Return the [x, y] coordinate for the center point of the cell that contains the specified text.  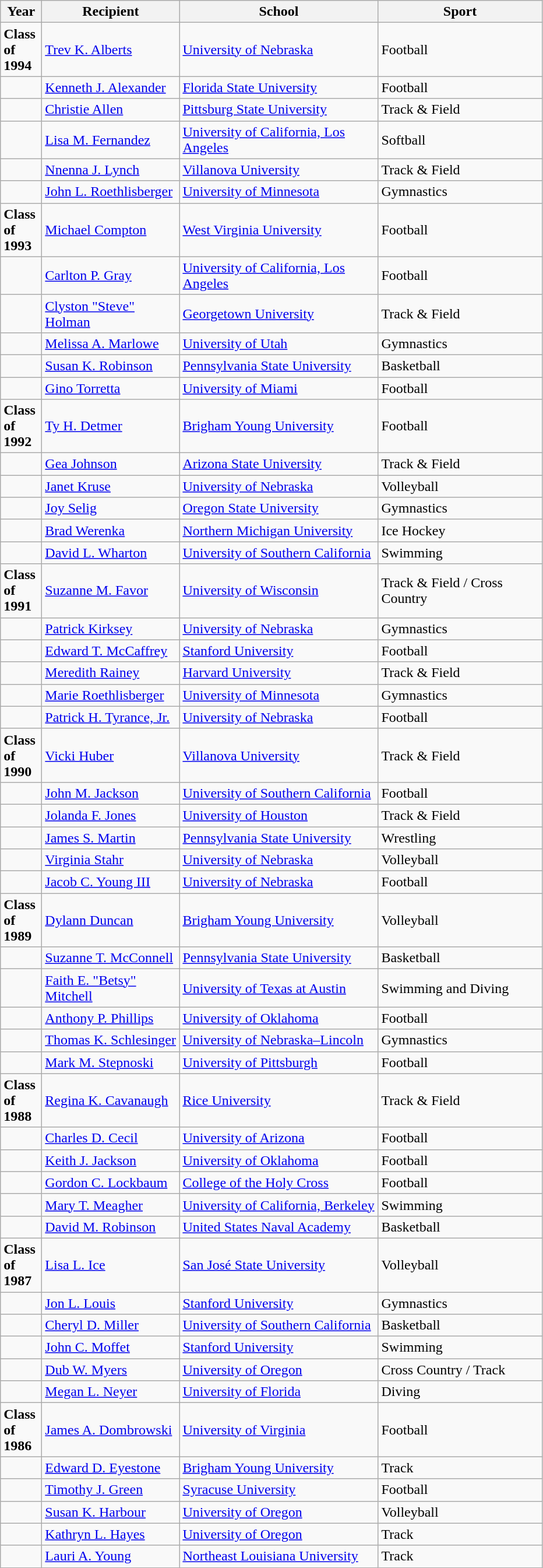
Lisa L. Ice [111, 1265]
Track & Field / Cross Country [460, 591]
Sport [460, 12]
Mark M. Stepnoski [111, 1062]
James A. Dombrowski [111, 1430]
Marie Roethlisberger [111, 695]
Janet Kruse [111, 486]
Class of 1993 [21, 230]
Brad Werenka [111, 531]
Suzanne M. Favor [111, 591]
Edward T. McCaffrey [111, 651]
University of Pittsburgh [278, 1062]
School [278, 12]
Jolanda F. Jones [111, 815]
Anthony P. Phillips [111, 1018]
Megan L. Neyer [111, 1392]
Meredith Rainey [111, 673]
Recipient [111, 12]
United States Naval Academy [278, 1227]
Diving [460, 1392]
Dub W. Myers [111, 1370]
Suzanne T. McConnell [111, 958]
Class of 1994 [21, 50]
Georgetown University [278, 314]
Softball [460, 140]
Patrick Kirksey [111, 629]
Class of 1986 [21, 1430]
Pittsburg State University [278, 110]
Class of 1989 [21, 920]
Michael Compton [111, 230]
Kathryn L. Hayes [111, 1534]
Class of 1991 [21, 591]
Vicki Huber [111, 755]
Wrestling [460, 838]
Cross Country / Track [460, 1370]
West Virginia University [278, 230]
University of Arizona [278, 1138]
Ice Hockey [460, 531]
Patrick H. Tyrance, Jr. [111, 717]
University of Texas at Austin [278, 988]
Thomas K. Schlesinger [111, 1040]
Florida State University [278, 87]
Virginia Stahr [111, 860]
John M. Jackson [111, 793]
Ty H. Detmer [111, 426]
Lisa M. Fernandez [111, 140]
University of Nebraska–Lincoln [278, 1040]
Regina K. Cavanaugh [111, 1100]
University of Miami [278, 388]
Kenneth J. Alexander [111, 87]
Clyston "Steve" Holman [111, 314]
Harvard University [278, 673]
Northeast Louisiana University [278, 1556]
University of California, Berkeley [278, 1205]
Carlton P. Gray [111, 275]
Mary T. Meagher [111, 1205]
Melissa A. Marlowe [111, 343]
Rice University [278, 1100]
Dylann Duncan [111, 920]
David L. Wharton [111, 553]
Northern Michigan University [278, 531]
Year [21, 12]
Jon L. Louis [111, 1303]
University of Florida [278, 1392]
University of Houston [278, 815]
Joy Selig [111, 508]
Cheryl D. Miller [111, 1325]
Edward D. Eyestone [111, 1468]
Arizona State University [278, 464]
University of Wisconsin [278, 591]
Keith J. Jackson [111, 1160]
Timothy J. Green [111, 1490]
John C. Moffet [111, 1348]
Christie Allen [111, 110]
Class of 1988 [21, 1100]
Syracuse University [278, 1490]
Class of 1990 [21, 755]
Gino Torretta [111, 388]
Trev K. Alberts [111, 50]
Swimming and Diving [460, 988]
Lauri A. Young [111, 1556]
Class of 1987 [21, 1265]
Gordon C. Lockbaum [111, 1183]
College of the Holy Cross [278, 1183]
Nnenna J. Lynch [111, 170]
John L. Roethlisberger [111, 192]
Susan K. Robinson [111, 366]
University of Virginia [278, 1430]
Oregon State University [278, 508]
Susan K. Harbour [111, 1512]
Class of 1992 [21, 426]
Charles D. Cecil [111, 1138]
Faith E. "Betsy" Mitchell [111, 988]
Jacob C. Young III [111, 882]
Gea Johnson [111, 464]
San José State University [278, 1265]
David M. Robinson [111, 1227]
James S. Martin [111, 838]
University of Utah [278, 343]
